Return [x, y] of the center of cell containing provided text 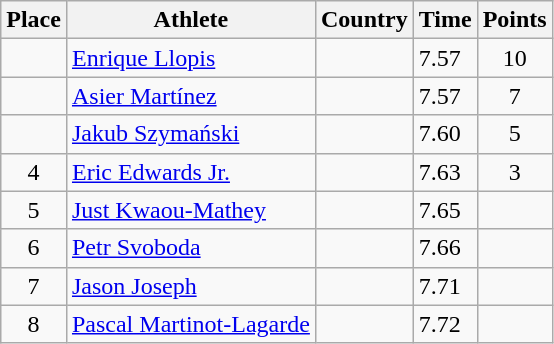
8 [34, 324]
Athlete [190, 20]
Enrique Llopis [190, 58]
Just Kwaou-Mathey [190, 210]
7.63 [445, 172]
Pascal Martinot-Lagarde [190, 324]
4 [34, 172]
Asier Martínez [190, 96]
Country [364, 20]
Place [34, 20]
7.60 [445, 134]
Petr Svoboda [190, 248]
7.72 [445, 324]
7.66 [445, 248]
7.71 [445, 286]
Time [445, 20]
Points [514, 20]
3 [514, 172]
6 [34, 248]
10 [514, 58]
Jakub Szymański [190, 134]
7.65 [445, 210]
Jason Joseph [190, 286]
Eric Edwards Jr. [190, 172]
